Provide the [x, y] coordinate of the cell's center where the given text is located.  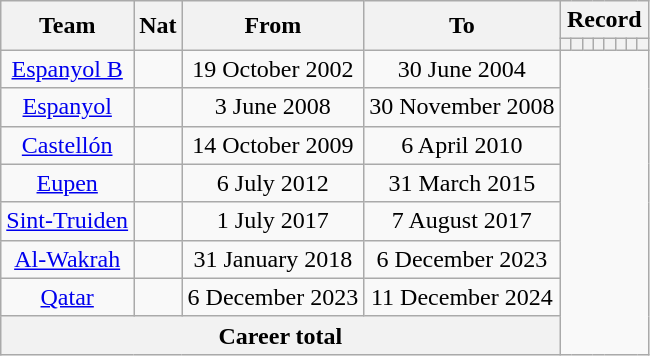
6 April 2010 [462, 145]
31 January 2018 [273, 259]
7 August 2017 [462, 221]
19 October 2002 [273, 69]
Eupen [68, 183]
Career total [280, 335]
14 October 2009 [273, 145]
Record [604, 20]
Castellón [68, 145]
30 June 2004 [462, 69]
Espanyol [68, 107]
1 July 2017 [273, 221]
3 June 2008 [273, 107]
Espanyol B [68, 69]
31 March 2015 [462, 183]
6 July 2012 [273, 183]
To [462, 26]
Al-Wakrah [68, 259]
11 December 2024 [462, 297]
30 November 2008 [462, 107]
From [273, 26]
Team [68, 26]
Nat [158, 26]
Sint-Truiden [68, 221]
Qatar [68, 297]
